Scan for the cell matching the given text and deliver its (X, Y) coordinate at center. 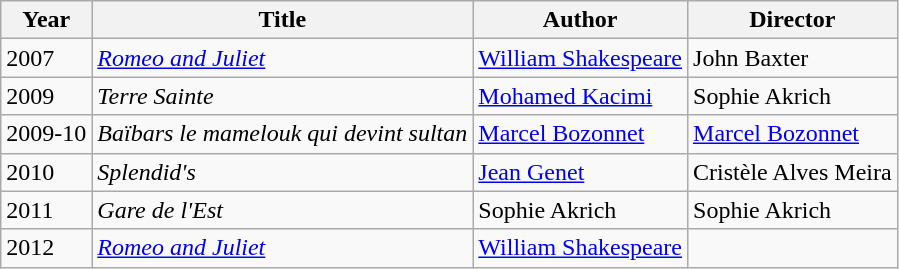
Cristèle Alves Meira (793, 172)
2010 (46, 172)
Baïbars le mamelouk qui devint sultan (282, 134)
Author (580, 20)
Mohamed Kacimi (580, 96)
Splendid's (282, 172)
John Baxter (793, 58)
2011 (46, 210)
Gare de l'Est (282, 210)
2009 (46, 96)
2007 (46, 58)
Year (46, 20)
Director (793, 20)
2012 (46, 248)
2009-10 (46, 134)
Title (282, 20)
Terre Sainte (282, 96)
Jean Genet (580, 172)
